Locate the cell with the specified text and output its (X, Y) center coordinate. 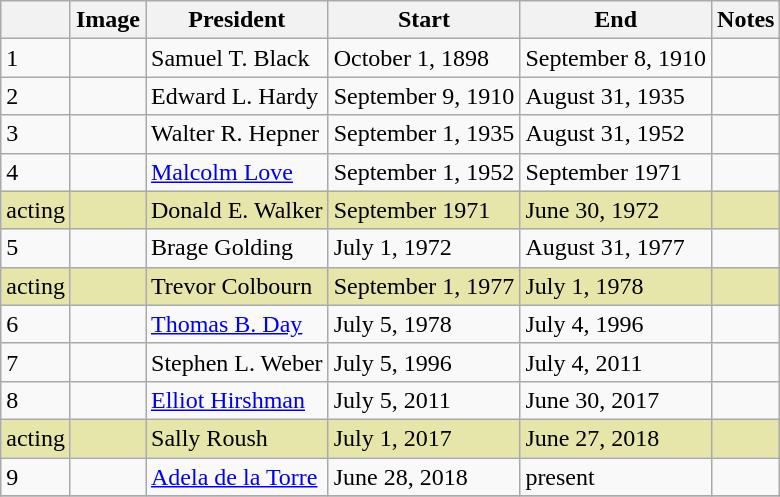
July 1, 2017 (424, 438)
September 9, 1910 (424, 96)
July 4, 2011 (616, 362)
Samuel T. Black (238, 58)
Image (108, 20)
July 5, 1996 (424, 362)
June 28, 2018 (424, 477)
8 (36, 400)
Donald E. Walker (238, 210)
4 (36, 172)
July 5, 2011 (424, 400)
President (238, 20)
Notes (746, 20)
End (616, 20)
September 1, 1977 (424, 286)
3 (36, 134)
August 31, 1952 (616, 134)
Edward L. Hardy (238, 96)
Start (424, 20)
9 (36, 477)
June 27, 2018 (616, 438)
Trevor Colbourn (238, 286)
Elliot Hirshman (238, 400)
July 1, 1972 (424, 248)
Brage Golding (238, 248)
Thomas B. Day (238, 324)
Adela de la Torre (238, 477)
Walter R. Hepner (238, 134)
September 1, 1935 (424, 134)
September 8, 1910 (616, 58)
June 30, 1972 (616, 210)
2 (36, 96)
Malcolm Love (238, 172)
August 31, 1935 (616, 96)
June 30, 2017 (616, 400)
Stephen L. Weber (238, 362)
Sally Roush (238, 438)
5 (36, 248)
July 1, 1978 (616, 286)
July 5, 1978 (424, 324)
August 31, 1977 (616, 248)
6 (36, 324)
present (616, 477)
September 1, 1952 (424, 172)
July 4, 1996 (616, 324)
7 (36, 362)
October 1, 1898 (424, 58)
1 (36, 58)
